Find where the given text appears and provide that cell's center as (X, Y) coordinate. 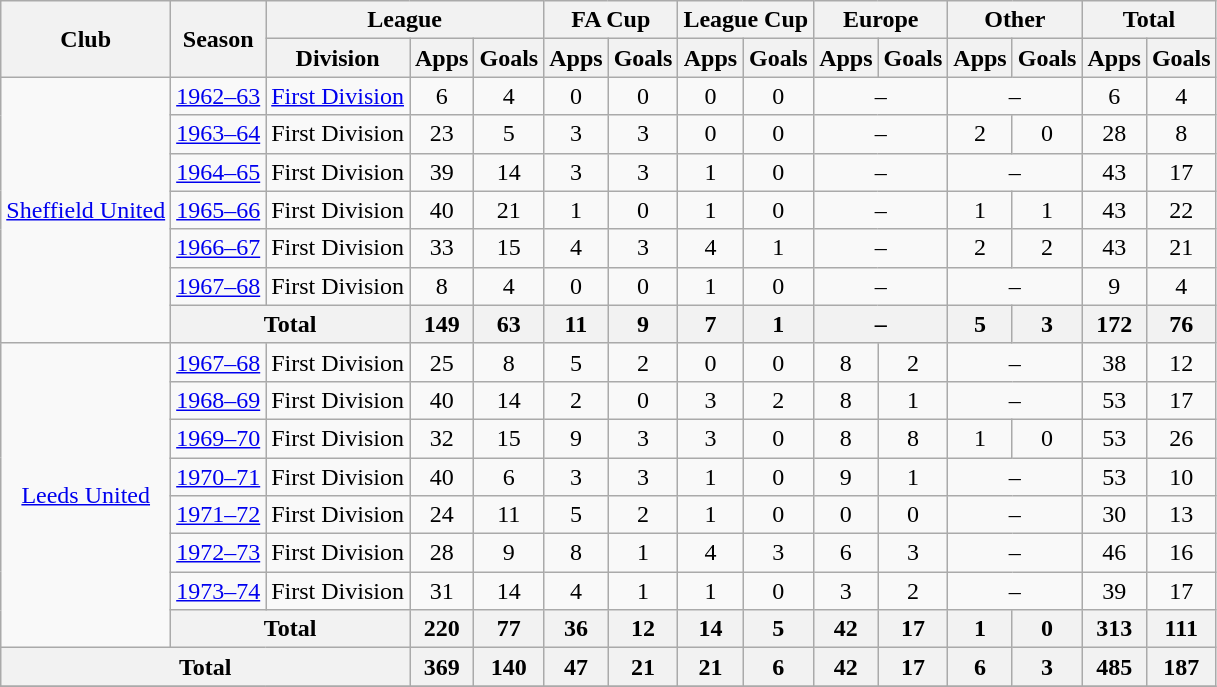
Europe (881, 20)
31 (442, 591)
313 (1114, 629)
Division (338, 58)
32 (442, 438)
1962–63 (218, 96)
Leeds United (86, 495)
369 (442, 667)
26 (1181, 438)
7 (710, 324)
Sheffield United (86, 210)
46 (1114, 553)
24 (442, 515)
1966–67 (218, 248)
36 (576, 629)
187 (1181, 667)
1968–69 (218, 400)
1972–73 (218, 553)
Club (86, 39)
149 (442, 324)
220 (442, 629)
16 (1181, 553)
140 (509, 667)
1970–71 (218, 477)
76 (1181, 324)
63 (509, 324)
30 (1114, 515)
Other (1015, 20)
FA Cup (611, 20)
1963–64 (218, 134)
League Cup (746, 20)
111 (1181, 629)
77 (509, 629)
1965–66 (218, 210)
League (405, 20)
1969–70 (218, 438)
10 (1181, 477)
13 (1181, 515)
38 (1114, 362)
1964–65 (218, 172)
47 (576, 667)
22 (1181, 210)
33 (442, 248)
1973–74 (218, 591)
172 (1114, 324)
Season (218, 39)
1971–72 (218, 515)
23 (442, 134)
485 (1114, 667)
25 (442, 362)
